For the text-containing cell, return its midpoint in [X, Y] coordinate format. 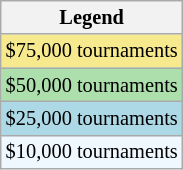
$75,000 tournaments [92, 51]
$10,000 tournaments [92, 152]
$25,000 tournaments [92, 118]
$50,000 tournaments [92, 85]
Legend [92, 17]
